Locate the cell with the specified text and output its (x, y) center coordinate. 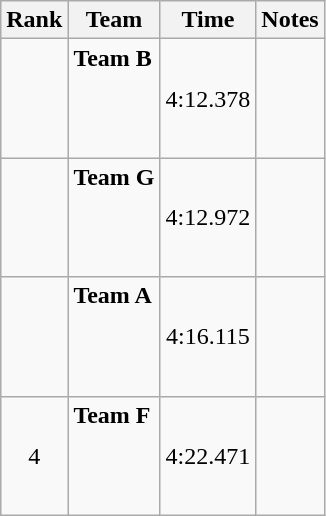
4 (34, 456)
4:16.115 (208, 336)
Team A (114, 336)
Time (208, 20)
Notes (290, 20)
Rank (34, 20)
4:12.972 (208, 218)
4:12.378 (208, 98)
Team F (114, 456)
Team G (114, 218)
Team (114, 20)
4:22.471 (208, 456)
Team B (114, 98)
